Identify which cell holds the provided text, then report its [X, Y] central coordinate. 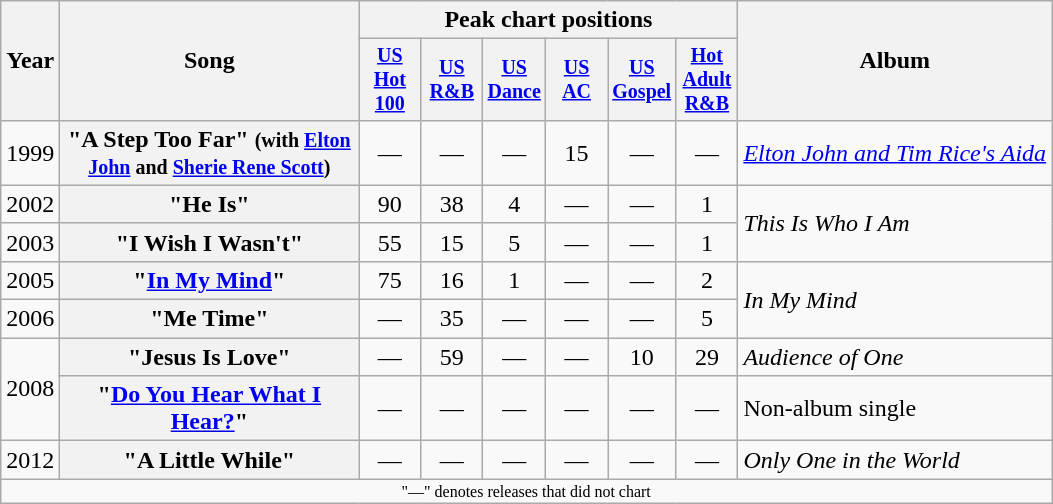
US Dance [514, 80]
2003 [30, 242]
"A Little While" [210, 460]
Only One in the World [895, 460]
1999 [30, 152]
US Hot 100 [390, 80]
Album [895, 61]
2 [707, 280]
2008 [30, 390]
75 [390, 280]
"I Wish I Wasn't" [210, 242]
"Me Time" [210, 319]
Audience of One [895, 357]
Song [210, 61]
2006 [30, 319]
Elton John and Tim Rice's Aida [895, 152]
2005 [30, 280]
10 [642, 357]
59 [452, 357]
2012 [30, 460]
In My Mind [895, 299]
38 [452, 204]
US AC [577, 80]
"A Step Too Far" (with Elton John and Sherie Rene Scott) [210, 152]
"—" denotes releases that did not chart [526, 491]
2002 [30, 204]
29 [707, 357]
35 [452, 319]
Hot Adult R&B [707, 80]
90 [390, 204]
55 [390, 242]
This Is Who I Am [895, 223]
Non-album single [895, 408]
"Do You Hear What I Hear?" [210, 408]
"In My Mind" [210, 280]
US R&B [452, 80]
4 [514, 204]
"He Is" [210, 204]
"Jesus Is Love" [210, 357]
Peak chart positions [548, 20]
US Gospel [642, 80]
Year [30, 61]
16 [452, 280]
